For the text-containing cell, return its midpoint in [x, y] coordinate format. 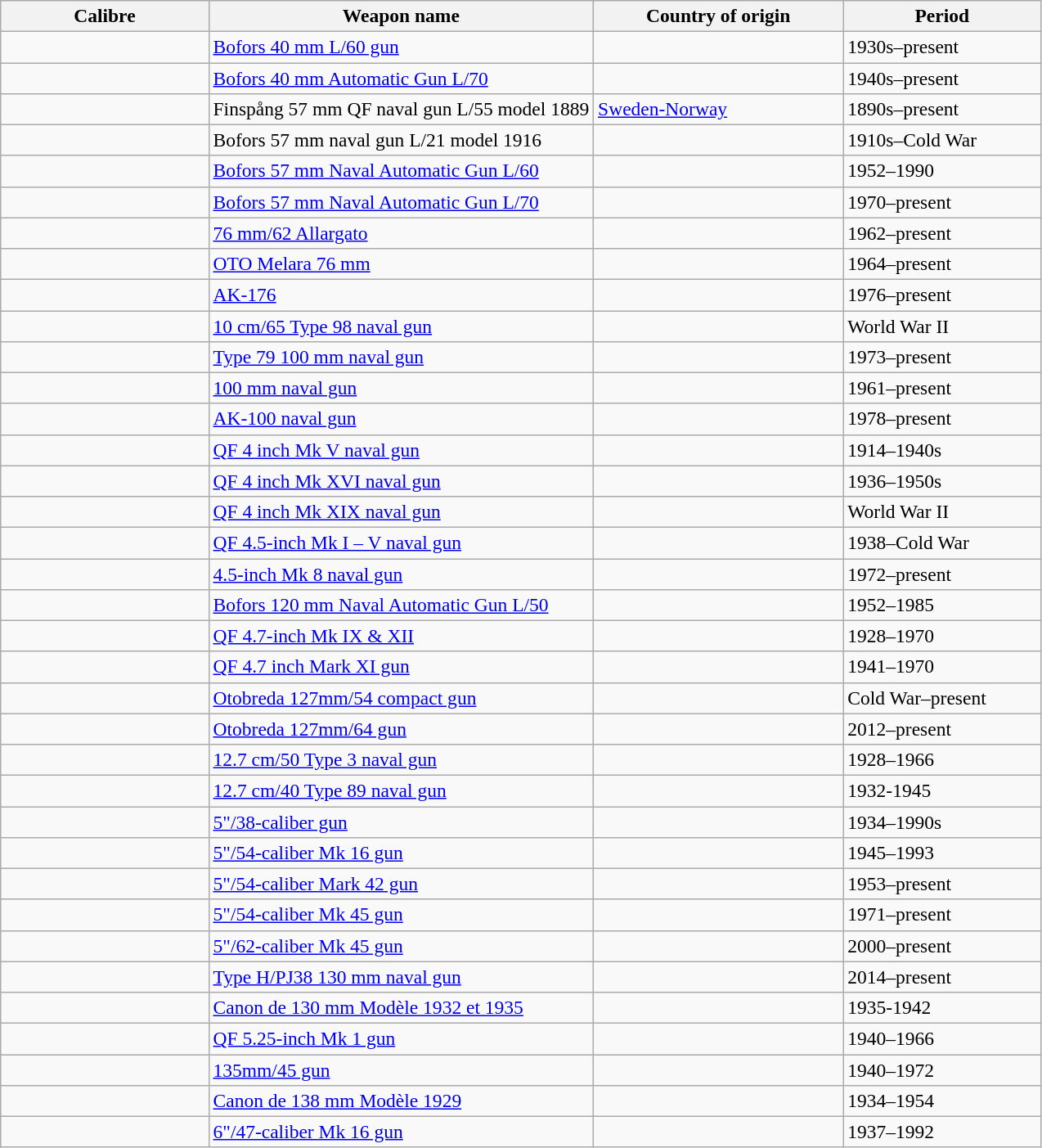
1940–1966 [942, 1038]
1973–present [942, 357]
1928–1966 [942, 759]
4.5-inch Mk 8 naval gun [401, 574]
5"/62-caliber Mk 45 gun [401, 946]
Bofors 57 mm Naval Automatic Gun L/60 [401, 171]
1976–present [942, 295]
Bofors 57 mm naval gun L/21 model 1916 [401, 140]
QF 4 inch Mk XVI naval gun [401, 481]
QF 4.7-inch Mk IX & XII [401, 636]
1930s–present [942, 47]
QF 4.7 inch Mark XI gun [401, 667]
1936–1950s [942, 481]
5"/54-caliber Mk 16 gun [401, 853]
1937–1992 [942, 1132]
5"/54-caliber Mark 42 gun [401, 884]
Type H/PJ38 130 mm naval gun [401, 977]
Country of origin [718, 16]
Bofors 40 mm Automatic Gun L/70 [401, 78]
76 mm/62 Allargato [401, 233]
Period [942, 16]
Bofors 57 mm Naval Automatic Gun L/70 [401, 202]
Calibre [105, 16]
Canon de 138 mm Modèle 1929 [401, 1101]
6"/47-caliber Mk 16 gun [401, 1132]
1928–1970 [942, 636]
1940s–present [942, 78]
1953–present [942, 884]
1970–present [942, 202]
1945–1993 [942, 853]
1938–Cold War [942, 542]
AK-176 [401, 295]
Type 79 100 mm naval gun [401, 357]
Finspång 57 mm QF naval gun L/55 model 1889 [401, 109]
1935-1942 [942, 1007]
1972–present [942, 574]
1932-1945 [942, 790]
135mm/45 gun [401, 1069]
AK-100 naval gun [401, 419]
12.7 cm/40 Type 89 naval gun [401, 790]
Bofors 120 mm Naval Automatic Gun L/50 [401, 605]
QF 4 inch Mk XIX naval gun [401, 511]
5"/54-caliber Mk 45 gun [401, 915]
1890s–present [942, 109]
1934–1990s [942, 822]
5"/38-caliber gun [401, 822]
1952–1990 [942, 171]
1940–1972 [942, 1069]
QF 4 inch Mk V naval gun [401, 450]
QF 4.5-inch Mk I – V naval gun [401, 542]
Otobreda 127mm/64 gun [401, 729]
Bofors 40 mm L/60 gun [401, 47]
100 mm naval gun [401, 388]
1910s–Cold War [942, 140]
Cold War–present [942, 698]
1914–1940s [942, 450]
12.7 cm/50 Type 3 naval gun [401, 759]
2014–present [942, 977]
Canon de 130 mm Modèle 1932 et 1935 [401, 1007]
1952–1985 [942, 605]
1964–present [942, 263]
1961–present [942, 388]
OTO Melara 76 mm [401, 263]
1978–present [942, 419]
Weapon name [401, 16]
1941–1970 [942, 667]
2012–present [942, 729]
2000–present [942, 946]
Sweden-Norway [718, 109]
Otobreda 127mm/54 compact gun [401, 698]
10 cm/65 Type 98 naval gun [401, 326]
QF 5.25-inch Mk 1 gun [401, 1038]
1934–1954 [942, 1101]
1971–present [942, 915]
1962–present [942, 233]
